Extract the (X, Y) coordinate from the center of the cell holding the provided text.  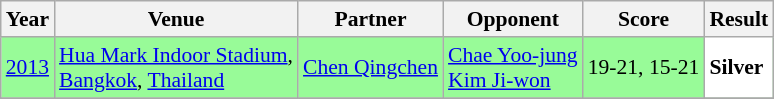
19-21, 15-21 (644, 68)
Opponent (513, 19)
Venue (176, 19)
Chen Qingchen (370, 68)
Chae Yoo-jung Kim Ji-won (513, 68)
Score (644, 19)
Hua Mark Indoor Stadium,Bangkok, Thailand (176, 68)
Result (738, 19)
2013 (28, 68)
Silver (738, 68)
Partner (370, 19)
Year (28, 19)
